Detect which cell encompasses the target text, then output its (X, Y) center coordinate. 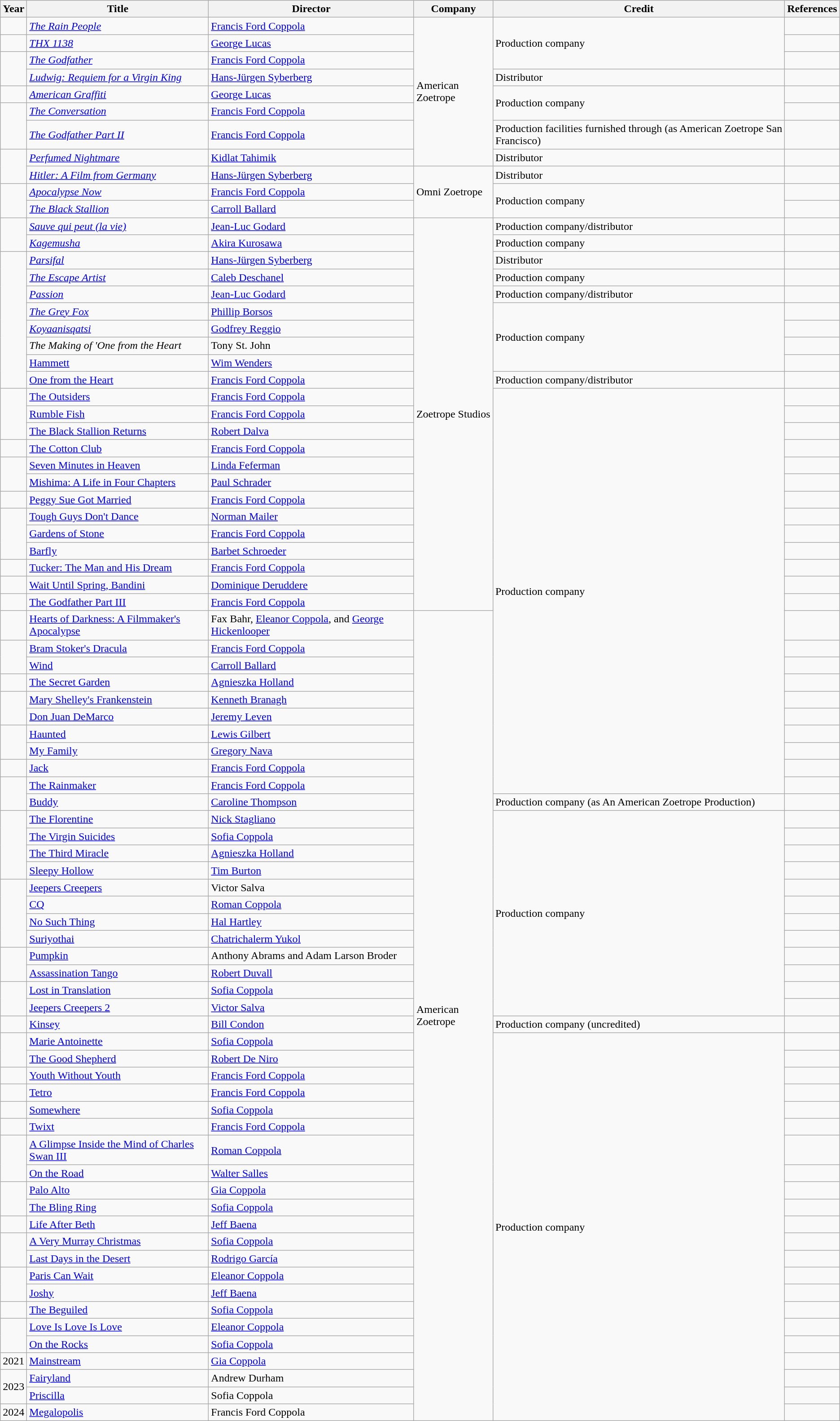
A Glimpse Inside the Mind of Charles Swan III (118, 1150)
Kagemusha (118, 243)
Wim Wenders (311, 363)
THX 1138 (118, 43)
2021 (13, 1361)
Norman Mailer (311, 517)
Jack (118, 768)
Omni Zoetrope (453, 192)
Tucker: The Man and His Dream (118, 568)
The Godfather (118, 60)
2023 (13, 1387)
The Beguiled (118, 1310)
Chatrichalerm Yukol (311, 939)
Hal Hartley (311, 922)
Koyaanisqatsi (118, 329)
The Third Miracle (118, 853)
Joshy (118, 1293)
The Florentine (118, 819)
On the Rocks (118, 1344)
The Black Stallion (118, 209)
Hammett (118, 363)
Dominique Deruddere (311, 585)
Sleepy Hollow (118, 871)
Mainstream (118, 1361)
Paris Can Wait (118, 1276)
Don Juan DeMarco (118, 717)
Haunted (118, 734)
Gregory Nava (311, 751)
Barbet Schroeder (311, 551)
The Grey Fox (118, 312)
Fairyland (118, 1378)
Director (311, 9)
Caroline Thompson (311, 802)
Andrew Durham (311, 1378)
Title (118, 9)
Marie Antoinette (118, 1041)
Production company (as An American Zoetrope Production) (639, 802)
Suriyothai (118, 939)
Palo Alto (118, 1190)
The Making of 'One from the Heart (118, 346)
Kenneth Branagh (311, 700)
The Good Shepherd (118, 1058)
Megalopolis (118, 1412)
Robert De Niro (311, 1058)
Year (13, 9)
Priscilla (118, 1395)
Gardens of Stone (118, 534)
Passion (118, 295)
Somewhere (118, 1110)
The Godfather Part III (118, 602)
Company (453, 9)
Parsifal (118, 260)
Ludwig: Requiem for a Virgin King (118, 77)
A Very Murray Christmas (118, 1241)
American Graffiti (118, 94)
Anthony Abrams and Adam Larson Broder (311, 956)
Apocalypse Now (118, 192)
Paul Schrader (311, 482)
Hearts of Darkness: A Filmmaker's Apocalypse (118, 625)
Tough Guys Don't Dance (118, 517)
The Godfather Part II (118, 135)
Bill Condon (311, 1024)
Life After Beth (118, 1224)
Buddy (118, 802)
Kinsey (118, 1024)
Phillip Borsos (311, 312)
The Conversation (118, 111)
Walter Salles (311, 1173)
Wind (118, 665)
Rumble Fish (118, 414)
Robert Dalva (311, 431)
Seven Minutes in Heaven (118, 465)
Godfrey Reggio (311, 329)
Pumpkin (118, 956)
CQ (118, 905)
Lost in Translation (118, 990)
The Secret Garden (118, 682)
Production company (uncredited) (639, 1024)
Bram Stoker's Dracula (118, 648)
Hitler: A Film from Germany (118, 175)
Jeremy Leven (311, 717)
Zoetrope Studios (453, 414)
Wait Until Spring, Bandini (118, 585)
Barfly (118, 551)
Sauve qui peut (la vie) (118, 226)
Caleb Deschanel (311, 277)
The Rainmaker (118, 785)
Akira Kurosawa (311, 243)
Jeepers Creepers 2 (118, 1007)
Youth Without Youth (118, 1076)
Rodrigo García (311, 1258)
Kidlat Tahimik (311, 158)
The Cotton Club (118, 448)
No Such Thing (118, 922)
Love Is Love Is Love (118, 1327)
One from the Heart (118, 380)
On the Road (118, 1173)
Perfumed Nightmare (118, 158)
Tim Burton (311, 871)
References (812, 9)
Mary Shelley's Frankenstein (118, 700)
The Outsiders (118, 397)
Nick Stagliano (311, 819)
The Escape Artist (118, 277)
Credit (639, 9)
Jeepers Creepers (118, 888)
Assassination Tango (118, 973)
Last Days in the Desert (118, 1258)
2024 (13, 1412)
Fax Bahr, Eleanor Coppola, and George Hickenlooper (311, 625)
Production facilities furnished through (as American Zoetrope San Francisco) (639, 135)
Lewis Gilbert (311, 734)
Tony St. John (311, 346)
Linda Feferman (311, 465)
Mishima: A Life in Four Chapters (118, 482)
Tetro (118, 1093)
Peggy Sue Got Married (118, 500)
The Rain People (118, 26)
The Virgin Suicides (118, 836)
Robert Duvall (311, 973)
Twixt (118, 1127)
The Black Stallion Returns (118, 431)
My Family (118, 751)
The Bling Ring (118, 1207)
